Return (X, Y) of the center of cell containing provided text 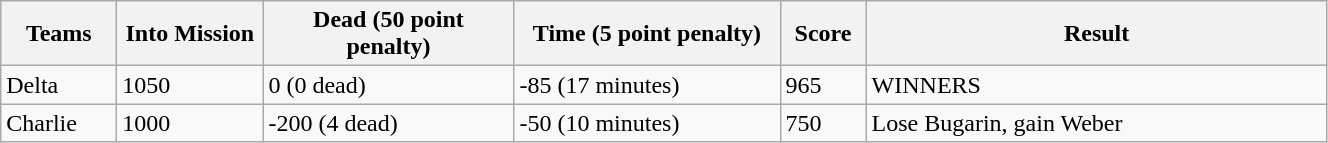
Result (1096, 34)
Time (5 point penalty) (647, 34)
Teams (59, 34)
1050 (190, 85)
-85 (17 minutes) (647, 85)
Delta (59, 85)
Charlie (59, 123)
0 (0 dead) (388, 85)
965 (823, 85)
Into Mission (190, 34)
Lose Bugarin, gain Weber (1096, 123)
-200 (4 dead) (388, 123)
750 (823, 123)
Score (823, 34)
WINNERS (1096, 85)
-50 (10 minutes) (647, 123)
1000 (190, 123)
Dead (50 point penalty) (388, 34)
